Locate the cell with the specified text and output its (X, Y) center coordinate. 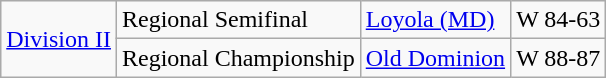
Loyola (MD) (435, 20)
Regional Championship (238, 58)
Division II (59, 39)
Regional Semifinal (238, 20)
Old Dominion (435, 58)
W 84-63 (558, 20)
W 88-87 (558, 58)
